For the text-containing cell, return its midpoint in (X, Y) coordinate format. 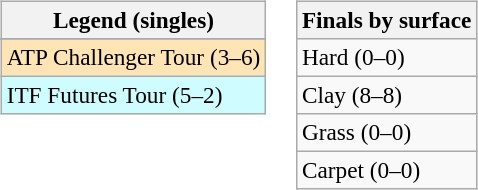
Grass (0–0) (387, 133)
Hard (0–0) (387, 57)
Legend (singles) (133, 20)
ATP Challenger Tour (3–6) (133, 57)
Carpet (0–0) (387, 171)
Finals by surface (387, 20)
ITF Futures Tour (5–2) (133, 95)
Clay (8–8) (387, 95)
